Capture the cell that displays the provided text and extract its [X, Y] central coordinate. 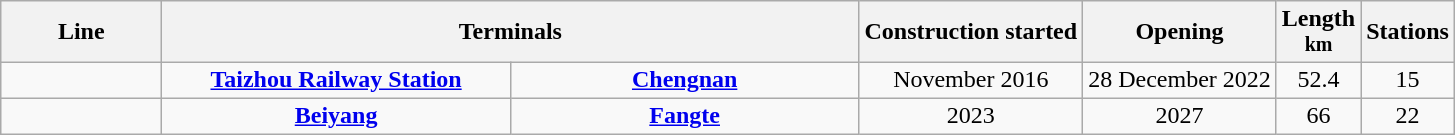
52.4 [1318, 80]
2027 [1180, 116]
Opening [1180, 32]
22 [1408, 116]
Line [82, 32]
2023 [971, 116]
Lengthkm [1318, 32]
Taizhou Railway Station [336, 80]
Terminals [510, 32]
Stations [1408, 32]
Fangte [684, 116]
28 December 2022 [1180, 80]
Chengnan [684, 80]
November 2016 [971, 80]
15 [1408, 80]
66 [1318, 116]
Construction started [971, 32]
Beiyang [336, 116]
